Locate the cell with the specified text and output its [x, y] center coordinate. 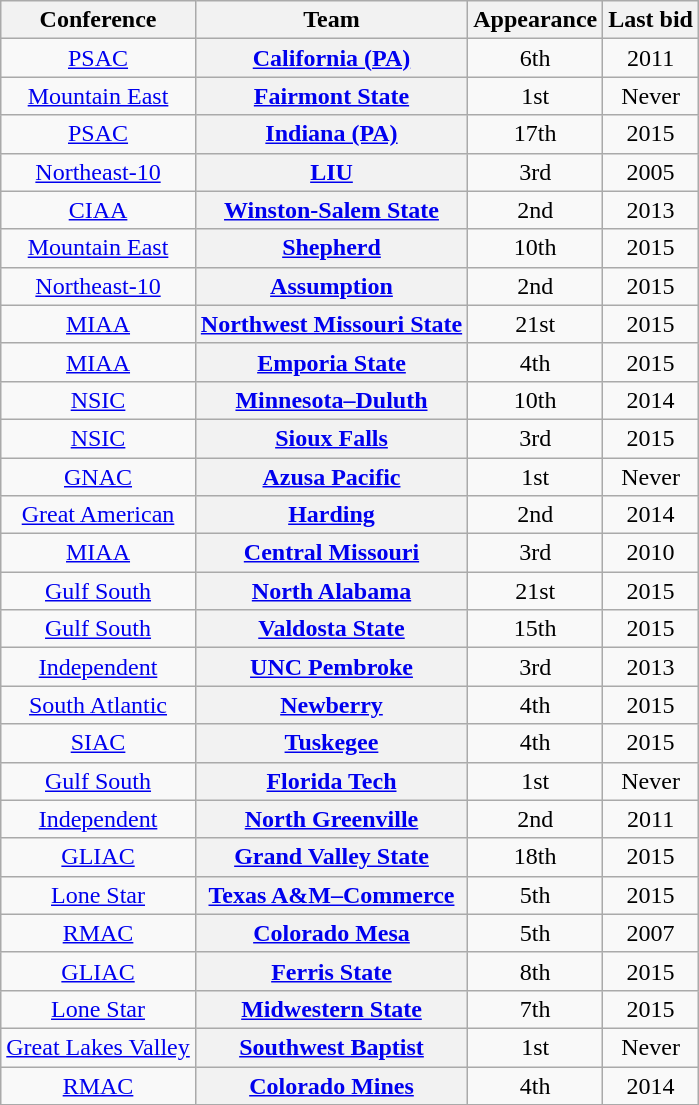
Colorado Mines [331, 1085]
Tuskegee [331, 743]
2007 [651, 933]
South Atlantic [98, 705]
Conference [98, 20]
Great Lakes Valley [98, 1047]
Northwest Missouri State [331, 324]
7th [536, 1009]
Great American [98, 515]
Texas A&M–Commerce [331, 895]
Winston-Salem State [331, 210]
Minnesota–Duluth [331, 400]
California (PA) [331, 58]
Newberry [331, 705]
15th [536, 629]
Harding [331, 515]
Florida Tech [331, 781]
Sioux Falls [331, 438]
SIAC [98, 743]
Emporia State [331, 362]
Southwest Baptist [331, 1047]
8th [536, 971]
Central Missouri [331, 553]
Midwestern State [331, 1009]
Grand Valley State [331, 857]
Ferris State [331, 971]
2010 [651, 553]
CIAA [98, 210]
Indiana (PA) [331, 134]
Team [331, 20]
North Alabama [331, 591]
LIU [331, 172]
North Greenville [331, 819]
Colorado Mesa [331, 933]
17th [536, 134]
Valdosta State [331, 629]
Fairmont State [331, 96]
Appearance [536, 20]
UNC Pembroke [331, 667]
18th [536, 857]
Assumption [331, 286]
2005 [651, 172]
Last bid [651, 20]
Shepherd [331, 248]
Azusa Pacific [331, 477]
6th [536, 58]
GNAC [98, 477]
